From the cell containing the given text, extract its center point as [x, y] coordinate. 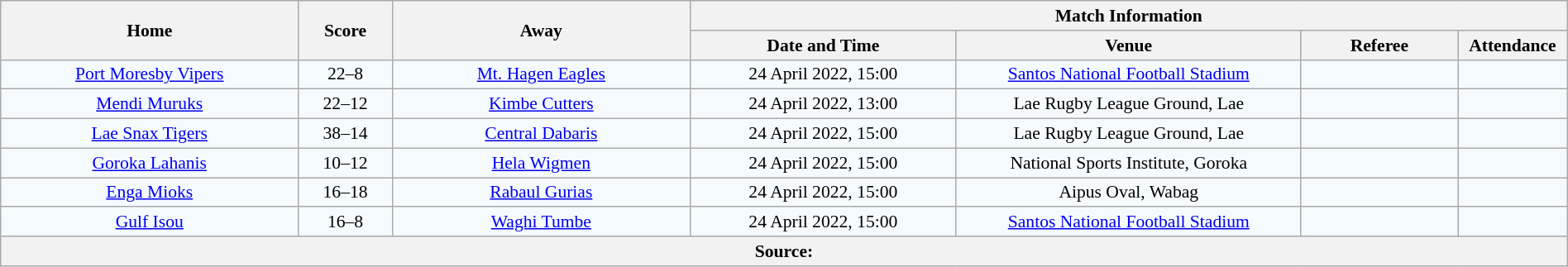
Gulf Isou [150, 222]
Enga Mioks [150, 193]
Kimbe Cutters [541, 104]
Source: [784, 251]
Aipus Oval, Wabag [1128, 193]
Hela Wigmen [541, 163]
16–8 [346, 222]
Date and Time [823, 45]
22–12 [346, 104]
10–12 [346, 163]
Attendance [1513, 45]
38–14 [346, 134]
Referee [1379, 45]
Score [346, 30]
Waghi Tumbe [541, 222]
Match Information [1128, 16]
16–18 [346, 193]
Mendi Muruks [150, 104]
24 April 2022, 13:00 [823, 104]
Goroka Lahanis [150, 163]
Rabaul Gurias [541, 193]
Venue [1128, 45]
National Sports Institute, Goroka [1128, 163]
Away [541, 30]
Mt. Hagen Eagles [541, 74]
Port Moresby Vipers [150, 74]
Home [150, 30]
Lae Snax Tigers [150, 134]
Central Dabaris [541, 134]
22–8 [346, 74]
